Scan for the cell matching the given text and deliver its [X, Y] coordinate at center. 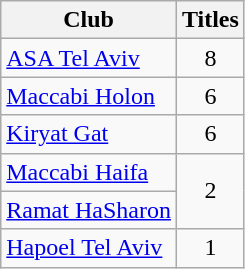
Maccabi Haifa [89, 172]
Titles [210, 20]
ASA Tel Aviv [89, 58]
Maccabi Holon [89, 96]
Club [89, 20]
Ramat HaSharon [89, 210]
Kiryat Gat [89, 134]
2 [210, 191]
Hapoel Tel Aviv [89, 248]
8 [210, 58]
1 [210, 248]
